Output the (x, y) coordinate of the center of the cell containing the given text.  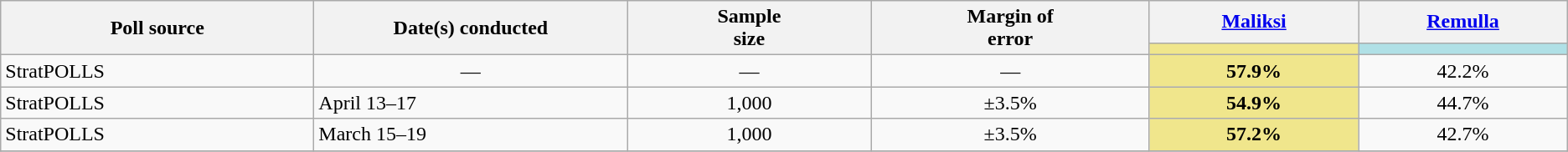
April 13–17 (471, 103)
42.2% (1462, 71)
57.2% (1253, 134)
Maliksi (1253, 22)
March 15–19 (471, 134)
Margin oferror (1010, 28)
Samplesize (749, 28)
57.9% (1253, 71)
54.9% (1253, 103)
44.7% (1462, 103)
Poll source (157, 28)
42.7% (1462, 134)
Remulla (1462, 22)
Date(s) conducted (471, 28)
